Output the (X, Y) coordinate of the center of the cell containing the given text.  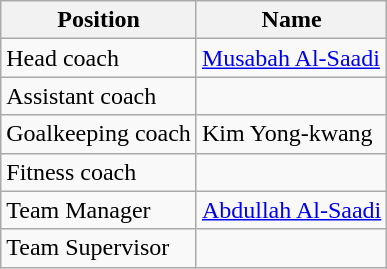
Name (291, 20)
Assistant coach (99, 96)
Kim Yong-kwang (291, 134)
Team Manager (99, 210)
Head coach (99, 58)
Fitness coach (99, 172)
Team Supervisor (99, 248)
Goalkeeping coach (99, 134)
Position (99, 20)
Abdullah Al-Saadi (291, 210)
Musabah Al-Saadi (291, 58)
